Detect which cell encompasses the target text, then output its [X, Y] center coordinate. 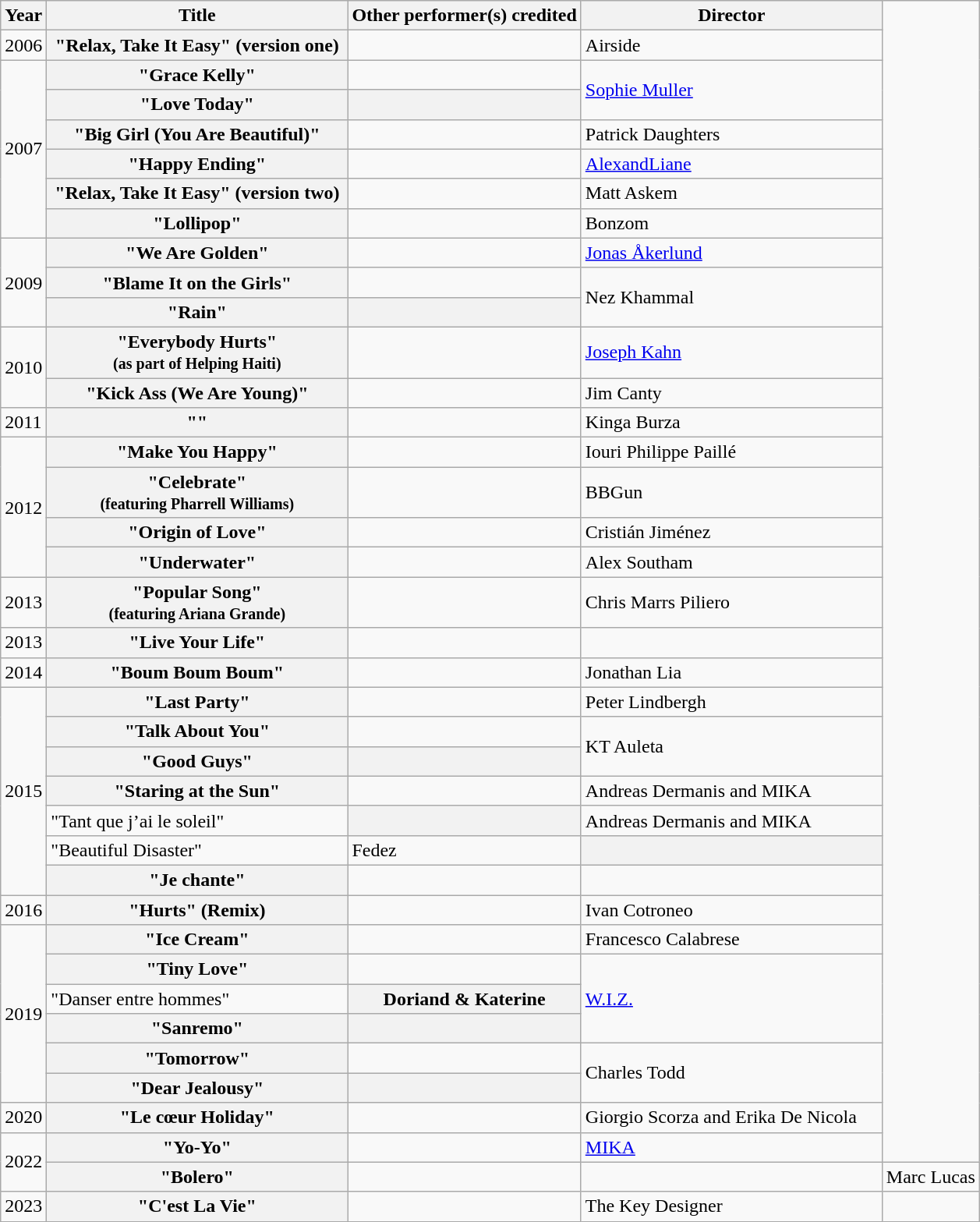
"Happy Ending" [197, 164]
"Tant que j’ai le soleil" [197, 820]
Alex Southam [731, 562]
"Danser entre hommes" [197, 999]
"We Are Golden" [197, 253]
Nez Khammal [731, 297]
W.I.Z. [731, 999]
Charles Todd [731, 1073]
2011 [23, 423]
Director [731, 16]
"Je chante" [197, 880]
Francesco Calabrese [731, 940]
2022 [23, 1162]
"Tiny Love" [197, 969]
Iouri Philippe Paillé [731, 452]
Airside [731, 45]
2010 [23, 367]
"Grace Kelly" [197, 75]
"Everybody Hurts"(as part of Helping Haiti) [197, 352]
BBGun [731, 493]
Jonas Åkerlund [731, 253]
"Kick Ass (We Are Young)" [197, 392]
"Le cœur Holiday" [197, 1118]
2009 [23, 282]
KT Auleta [731, 746]
2016 [23, 910]
2015 [23, 791]
"Sanremo" [197, 1029]
"Hurts" (Remix) [197, 910]
"Yo-Yo" [197, 1147]
The Key Designer [731, 1206]
"Talk About You" [197, 731]
Ivan Cotroneo [731, 910]
Other performer(s) credited [465, 16]
"Boum Boum Boum" [197, 672]
2014 [23, 672]
"Lollipop" [197, 223]
2023 [23, 1206]
Patrick Daughters [731, 134]
"Big Girl (You Are Beautiful)" [197, 134]
"Live Your Life" [197, 643]
"" [197, 423]
"Make You Happy" [197, 452]
"Celebrate"(featuring Pharrell Williams) [197, 493]
"Blame It on the Girls" [197, 282]
"Popular Song"(featuring Ariana Grande) [197, 602]
"C'est La Vie" [197, 1206]
"Ice Cream" [197, 940]
"Dear Jealousy" [197, 1088]
2020 [23, 1118]
"Relax, Take It Easy" (version two) [197, 193]
2006 [23, 45]
Kinga Burza [731, 423]
Fedez [465, 850]
Matt Askem [731, 193]
"Good Guys" [197, 761]
Year [23, 16]
"Rain" [197, 312]
Doriand & Katerine [465, 999]
Sophie Muller [731, 90]
Giorgio Scorza and Erika De Nicola [731, 1118]
Cristián Jiménez [731, 533]
Jim Canty [731, 392]
"Beautiful Disaster" [197, 850]
"Underwater" [197, 562]
"Last Party" [197, 702]
Joseph Kahn [731, 352]
Chris Marrs Piliero [731, 602]
Title [197, 16]
Marc Lucas [931, 1177]
"Staring at the Sun" [197, 791]
"Origin of Love" [197, 533]
AlexandLiane [731, 164]
"Love Today" [197, 104]
"Tomorrow" [197, 1058]
2012 [23, 507]
2019 [23, 1014]
Bonzom [731, 223]
MIKA [731, 1147]
"Bolero" [197, 1177]
2007 [23, 149]
Peter Lindbergh [731, 702]
"Relax, Take It Easy" (version one) [197, 45]
Jonathan Lia [731, 672]
